From the cell containing the given text, extract its center point as (x, y) coordinate. 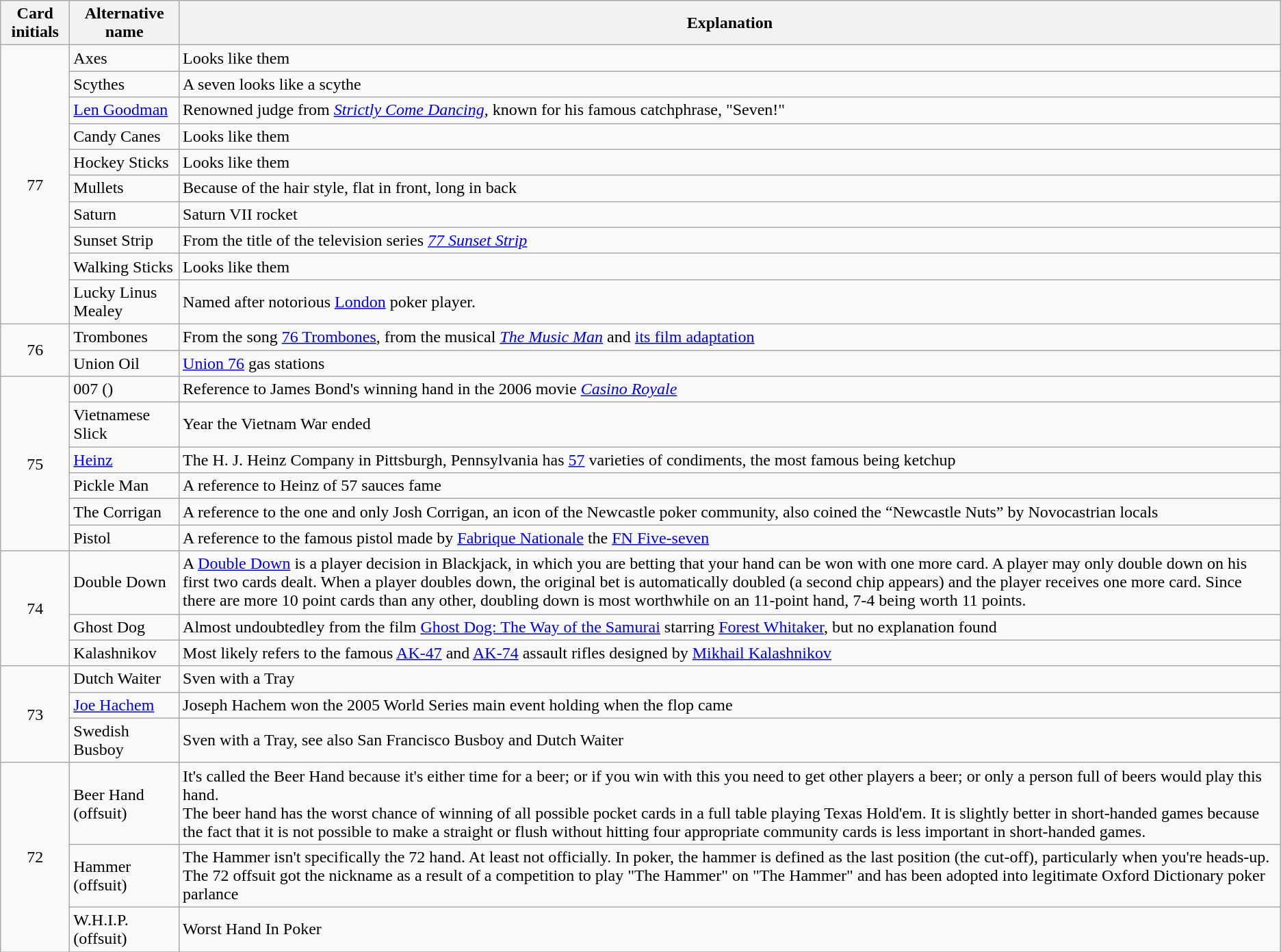
72 (36, 857)
Mullets (125, 188)
Kalashnikov (125, 653)
Pistol (125, 538)
Pickle Man (125, 486)
Hockey Sticks (125, 162)
The Corrigan (125, 512)
A reference to the famous pistol made by Fabrique Nationale the FN Five-seven (730, 538)
A reference to Heinz of 57 sauces fame (730, 486)
Alternative name (125, 23)
76 (36, 350)
Candy Canes (125, 136)
Sunset Strip (125, 240)
Almost undoubtedley from the film Ghost Dog: The Way of the Samurai starring Forest Whitaker, but no explanation found (730, 627)
Beer Hand (offsuit) (125, 803)
Year the Vietnam War ended (730, 424)
Joe Hachem (125, 705)
Ghost Dog (125, 627)
Because of the hair style, flat in front, long in back (730, 188)
Joseph Hachem won the 2005 World Series main event holding when the flop came (730, 705)
The H. J. Heinz Company in Pittsburgh, Pennsylvania has 57 varieties of condiments, the most famous being ketchup (730, 460)
From the title of the television series 77 Sunset Strip (730, 240)
Union Oil (125, 363)
Reference to James Bond's winning hand in the 2006 movie Casino Royale (730, 389)
Named after notorious London poker player. (730, 301)
Sven with a Tray, see also San Francisco Busboy and Dutch Waiter (730, 741)
W.H.I.P. (offsuit) (125, 929)
Dutch Waiter (125, 679)
Lucky Linus Mealey (125, 301)
Double Down (125, 582)
From the song 76 Trombones, from the musical The Music Man and its film adaptation (730, 337)
Trombones (125, 337)
Saturn (125, 214)
Sven with a Tray (730, 679)
Len Goodman (125, 110)
A reference to the one and only Josh Corrigan, an icon of the Newcastle poker community, also coined the “Newcastle Nuts” by Novocastrian locals (730, 512)
Heinz (125, 460)
Hammer (offsuit) (125, 875)
Saturn VII rocket (730, 214)
73 (36, 715)
Axes (125, 58)
75 (36, 464)
A seven looks like a scythe (730, 84)
Union 76 gas stations (730, 363)
Vietnamese Slick (125, 424)
Worst Hand In Poker (730, 929)
Explanation (730, 23)
Most likely refers to the famous AK-47 and AK-74 assault rifles designed by Mikhail Kalashnikov (730, 653)
Card initials (36, 23)
Swedish Busboy (125, 741)
74 (36, 608)
Walking Sticks (125, 266)
Scythes (125, 84)
007 () (125, 389)
Renowned judge from Strictly Come Dancing, known for his famous catchphrase, "Seven!" (730, 110)
77 (36, 185)
